For the text-containing cell, return its midpoint in [X, Y] coordinate format. 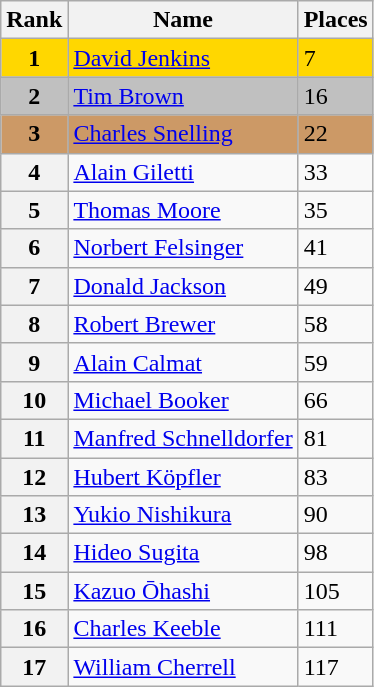
58 [336, 324]
5 [34, 210]
Hideo Sugita [183, 553]
4 [34, 172]
8 [34, 324]
Rank [34, 20]
Donald Jackson [183, 286]
22 [336, 134]
David Jenkins [183, 58]
111 [336, 629]
10 [34, 400]
Hubert Köpfler [183, 477]
15 [34, 591]
117 [336, 667]
2 [34, 96]
Norbert Felsinger [183, 248]
12 [34, 477]
3 [34, 134]
6 [34, 248]
Kazuo Ōhashi [183, 591]
Robert Brewer [183, 324]
Alain Calmat [183, 362]
81 [336, 438]
66 [336, 400]
98 [336, 553]
Name [183, 20]
Yukio Nishikura [183, 515]
Michael Booker [183, 400]
90 [336, 515]
105 [336, 591]
11 [34, 438]
49 [336, 286]
Manfred Schnelldorfer [183, 438]
Alain Giletti [183, 172]
13 [34, 515]
33 [336, 172]
9 [34, 362]
83 [336, 477]
Charles Keeble [183, 629]
Charles Snelling [183, 134]
41 [336, 248]
Tim Brown [183, 96]
William Cherrell [183, 667]
14 [34, 553]
Places [336, 20]
59 [336, 362]
Thomas Moore [183, 210]
17 [34, 667]
35 [336, 210]
1 [34, 58]
